Scan for the cell matching the given text and deliver its [X, Y] coordinate at center. 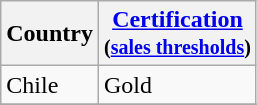
Country [50, 34]
Chile [50, 85]
Certification(sales thresholds) [177, 34]
Gold [177, 85]
